Return [X, Y] of the center of cell containing provided text 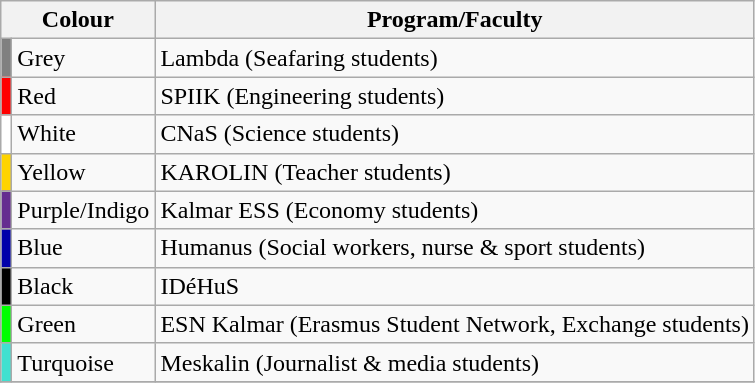
Meskalin (Journalist & media students) [455, 362]
CNaS (Science students) [455, 134]
Grey [84, 58]
Turquoise [84, 362]
ESN Kalmar (Erasmus Student Network, Exchange students) [455, 324]
KAROLIN (Teacher students) [455, 172]
Lambda (Seafaring students) [455, 58]
IDéHuS [455, 286]
SPIIK (Engineering students) [455, 96]
Humanus (Social workers, nurse & sport students) [455, 248]
Colour [78, 20]
Blue [84, 248]
Green [84, 324]
Kalmar ESS (Economy students) [455, 210]
Yellow [84, 172]
Red [84, 96]
Program/Faculty [455, 20]
Black [84, 286]
White [84, 134]
Purple/Indigo [84, 210]
